Output the [X, Y] coordinate of the center of the cell containing the given text.  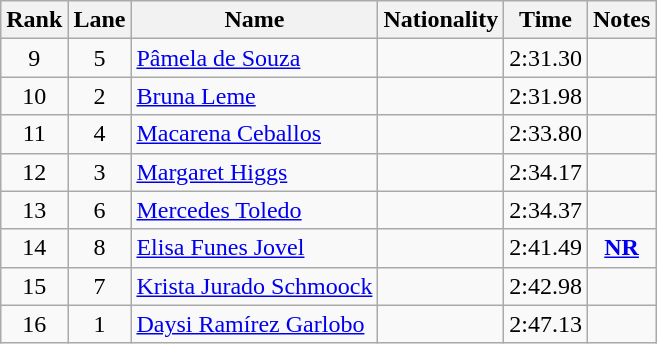
7 [100, 286]
Daysi Ramírez Garlobo [254, 324]
Pâmela de Souza [254, 58]
15 [34, 286]
Time [546, 20]
Margaret Higgs [254, 172]
16 [34, 324]
12 [34, 172]
Bruna Leme [254, 96]
Rank [34, 20]
NR [621, 248]
2:33.80 [546, 134]
8 [100, 248]
Elisa Funes Jovel [254, 248]
2:31.30 [546, 58]
3 [100, 172]
2:31.98 [546, 96]
Notes [621, 20]
11 [34, 134]
14 [34, 248]
Nationality [441, 20]
2:41.49 [546, 248]
9 [34, 58]
2:34.17 [546, 172]
2:34.37 [546, 210]
4 [100, 134]
2:47.13 [546, 324]
10 [34, 96]
Name [254, 20]
13 [34, 210]
Lane [100, 20]
Macarena Ceballos [254, 134]
2:42.98 [546, 286]
Mercedes Toledo [254, 210]
1 [100, 324]
2 [100, 96]
Krista Jurado Schmoock [254, 286]
6 [100, 210]
5 [100, 58]
